Return the (x, y) coordinate for the center point of the cell that contains the specified text.  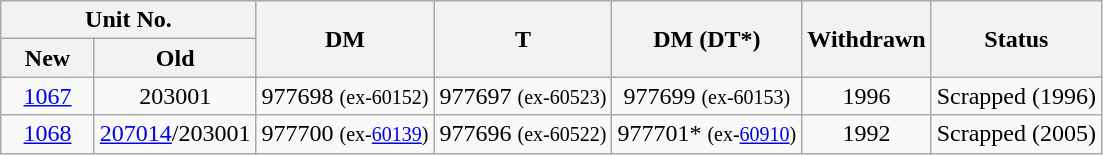
977696 (ex-60522) (523, 134)
Withdrawn (866, 39)
DM (345, 39)
Unit No. (128, 20)
977700 (ex-60139) (345, 134)
977701* (ex-60910) (707, 134)
Scrapped (1996) (1016, 96)
1996 (866, 96)
977699 (ex-60153) (707, 96)
977697 (ex-60523) (523, 96)
New (48, 58)
Status (1016, 39)
Scrapped (2005) (1016, 134)
1067 (48, 96)
1992 (866, 134)
977698 (ex-60152) (345, 96)
Old (175, 58)
T (523, 39)
DM (DT*) (707, 39)
1068 (48, 134)
207014/203001 (175, 134)
203001 (175, 96)
